Return [x, y] of the center of cell containing provided text 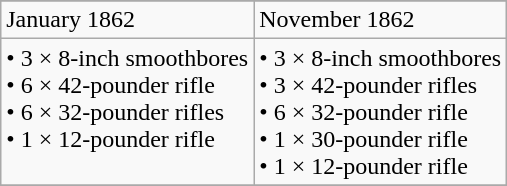
• 3 × 8-inch smoothbores• 6 × 42-pounder rifle• 6 × 32-pounder rifles• 1 × 12-pounder rifle [128, 112]
November 1862 [380, 20]
• 3 × 8-inch smoothbores• 3 × 42-pounder rifles• 6 × 32-pounder rifle• 1 × 30-pounder rifle• 1 × 12-pounder rifle [380, 112]
January 1862 [128, 20]
